Search for the cell housing the specified text and yield its (X, Y) center coordinate. 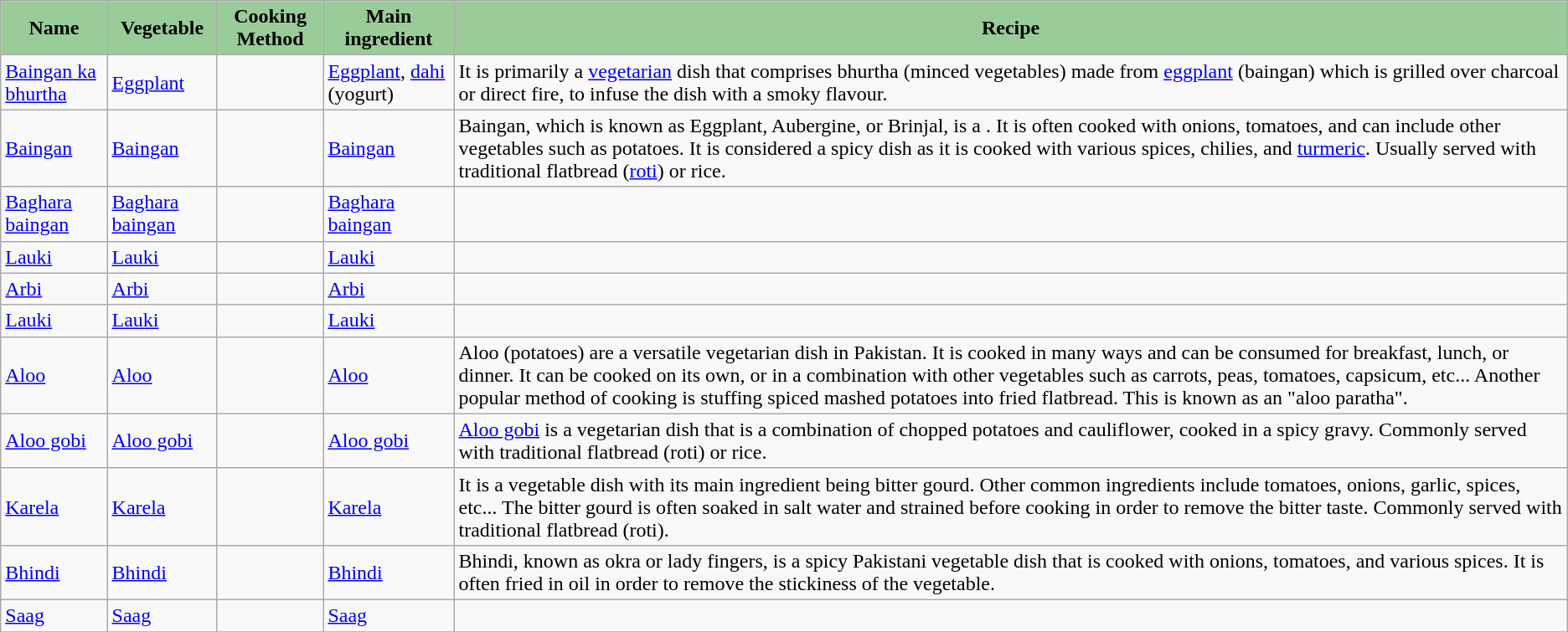
Name (54, 28)
Main ingredient (389, 28)
Eggplant, dahi (yogurt) (389, 82)
Recipe (1010, 28)
Cooking Method (270, 28)
Vegetable (162, 28)
Eggplant (162, 82)
Baingan ka bhurtha (54, 82)
